Provide the (X, Y) coordinate of the cell's center where the given text is located.  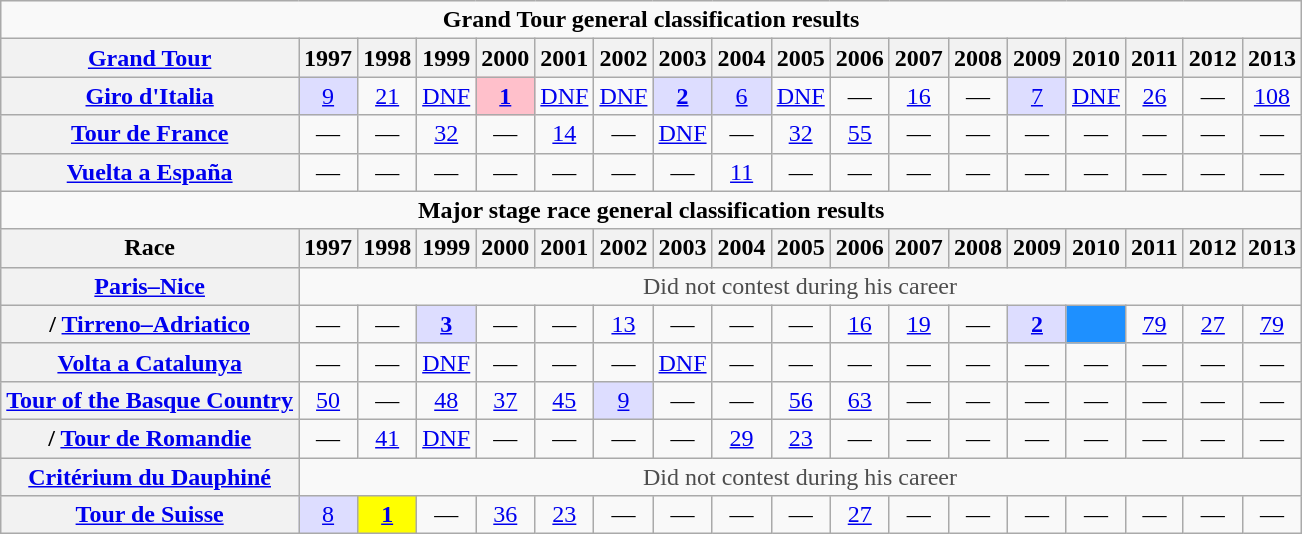
Race (150, 248)
108 (1272, 96)
Vuelta a España (150, 172)
56 (800, 400)
21 (388, 96)
29 (742, 438)
Paris–Nice (150, 286)
Tour de Suisse (150, 515)
/ Tour de Romandie (150, 438)
Major stage race general classification results (652, 210)
Grand Tour general classification results (652, 20)
26 (1155, 96)
6 (742, 96)
Grand Tour (150, 58)
50 (328, 400)
48 (446, 400)
8 (328, 515)
7 (1036, 96)
Tour of the Basque Country (150, 400)
41 (388, 438)
/ Tirreno–Adriatico (150, 324)
Giro d'Italia (150, 96)
45 (564, 400)
19 (918, 324)
Critérium du Dauphiné (150, 477)
3 (446, 324)
63 (860, 400)
37 (506, 400)
55 (860, 134)
13 (624, 324)
14 (564, 134)
11 (742, 172)
Tour de France (150, 134)
Volta a Catalunya (150, 362)
36 (506, 515)
